For the text-containing cell, return its midpoint in [x, y] coordinate format. 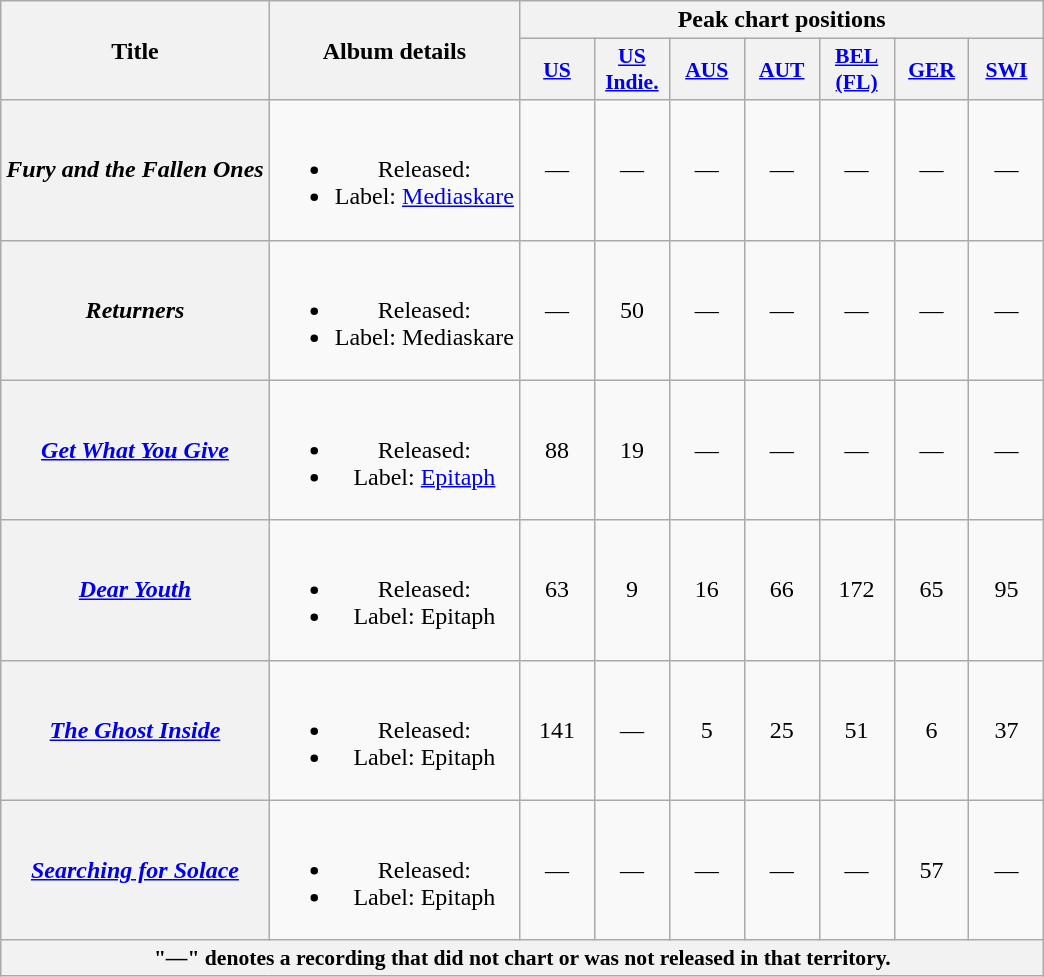
Returners [135, 310]
Fury and the Fallen Ones [135, 170]
37 [1006, 730]
65 [932, 590]
AUS [706, 70]
57 [932, 870]
16 [706, 590]
5 [706, 730]
SWI [1006, 70]
US Indie. [632, 70]
50 [632, 310]
141 [558, 730]
US [558, 70]
51 [856, 730]
172 [856, 590]
88 [558, 450]
Album details [394, 50]
The Ghost Inside [135, 730]
AUT [782, 70]
Get What You Give [135, 450]
19 [632, 450]
25 [782, 730]
GER [932, 70]
66 [782, 590]
"—" denotes a recording that did not chart or was not released in that territory. [522, 958]
BEL(FL) [856, 70]
Title [135, 50]
Peak chart positions [782, 20]
6 [932, 730]
Searching for Solace [135, 870]
Dear Youth [135, 590]
63 [558, 590]
9 [632, 590]
95 [1006, 590]
